Locate the cell with the specified text and output its (x, y) center coordinate. 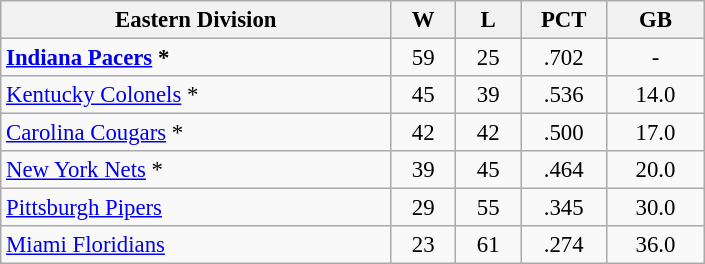
GB (656, 20)
New York Nets * (196, 170)
20.0 (656, 170)
Eastern Division (196, 20)
.500 (564, 133)
30.0 (656, 208)
59 (424, 58)
Indiana Pacers * (196, 58)
29 (424, 208)
61 (488, 245)
PCT (564, 20)
23 (424, 245)
.702 (564, 58)
Miami Floridians (196, 245)
.536 (564, 95)
25 (488, 58)
.274 (564, 245)
14.0 (656, 95)
Kentucky Colonels * (196, 95)
17.0 (656, 133)
Pittsburgh Pipers (196, 208)
L (488, 20)
.464 (564, 170)
55 (488, 208)
36.0 (656, 245)
W (424, 20)
- (656, 58)
.345 (564, 208)
Carolina Cougars * (196, 133)
